Detect which cell encompasses the target text, then output its (X, Y) center coordinate. 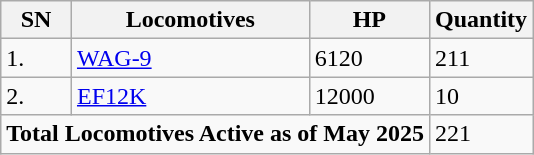
12000 (369, 96)
221 (482, 134)
HP (369, 20)
EF12K (190, 96)
Total Locomotives Active as of May 2025 (216, 134)
10 (482, 96)
211 (482, 58)
Quantity (482, 20)
SN (36, 20)
6120 (369, 58)
1. (36, 58)
WAG-9 (190, 58)
Locomotives (190, 20)
2. (36, 96)
